From the cell containing the given text, extract its center point as (x, y) coordinate. 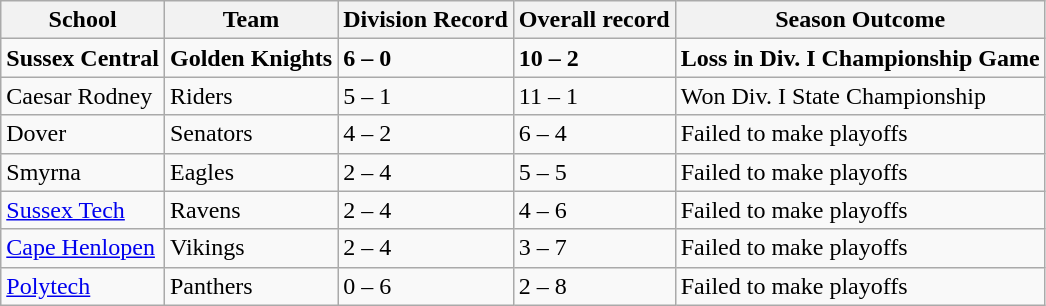
Vikings (250, 248)
Cape Henlopen (83, 248)
4 – 6 (594, 210)
2 – 8 (594, 286)
Polytech (83, 286)
Won Div. I State Championship (860, 96)
11 – 1 (594, 96)
Division Record (426, 20)
5 – 1 (426, 96)
Caesar Rodney (83, 96)
Riders (250, 96)
3 – 7 (594, 248)
6 – 0 (426, 58)
Sussex Tech (83, 210)
6 – 4 (594, 134)
Eagles (250, 172)
Loss in Div. I Championship Game (860, 58)
School (83, 20)
Dover (83, 134)
Panthers (250, 286)
5 – 5 (594, 172)
10 – 2 (594, 58)
Smyrna (83, 172)
Ravens (250, 210)
Golden Knights (250, 58)
0 – 6 (426, 286)
Season Outcome (860, 20)
Team (250, 20)
Overall record (594, 20)
Senators (250, 134)
4 – 2 (426, 134)
Sussex Central (83, 58)
